Return (x, y) of the center of cell containing provided text 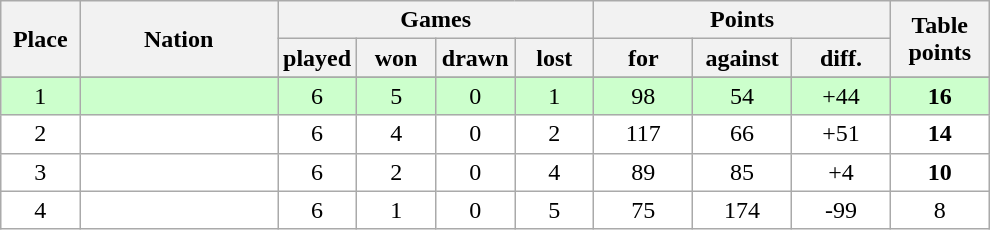
14 (940, 134)
-99 (842, 210)
Points (742, 20)
54 (742, 96)
+44 (842, 96)
89 (644, 172)
75 (644, 210)
lost (554, 58)
+4 (842, 172)
10 (940, 172)
8 (940, 210)
Place (40, 39)
Games (436, 20)
117 (644, 134)
98 (644, 96)
against (742, 58)
Tablepoints (940, 39)
66 (742, 134)
174 (742, 210)
diff. (842, 58)
drawn (476, 58)
Nation (179, 39)
+51 (842, 134)
won (396, 58)
85 (742, 172)
3 (40, 172)
16 (940, 96)
played (318, 58)
for (644, 58)
